Scan for the cell matching the given text and deliver its [x, y] coordinate at center. 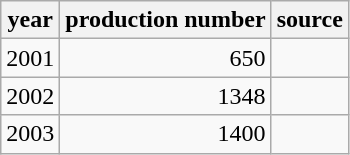
2002 [30, 96]
1348 [166, 96]
source [310, 20]
production number [166, 20]
2001 [30, 58]
2003 [30, 134]
1400 [166, 134]
year [30, 20]
650 [166, 58]
